For the text-containing cell, return its midpoint in [x, y] coordinate format. 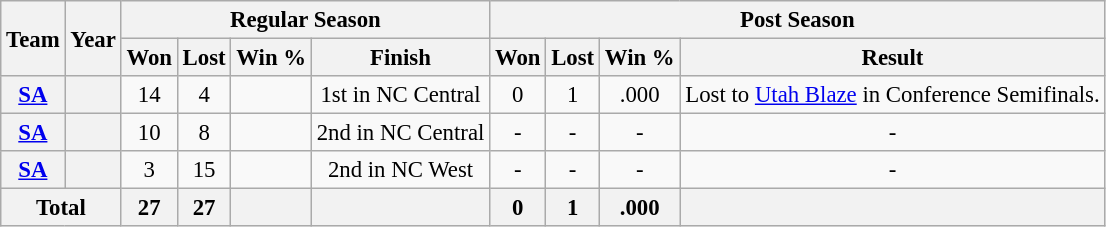
Regular Season [306, 20]
Lost to Utah Blaze in Conference Semifinals. [892, 95]
2nd in NC Central [400, 133]
Result [892, 58]
Post Season [798, 20]
Team [33, 38]
4 [204, 95]
15 [204, 170]
2nd in NC West [400, 170]
Finish [400, 58]
10 [149, 133]
1st in NC Central [400, 95]
14 [149, 95]
8 [204, 133]
Total [61, 208]
Year [93, 38]
3 [149, 170]
